Search for the cell housing the specified text and yield its (x, y) center coordinate. 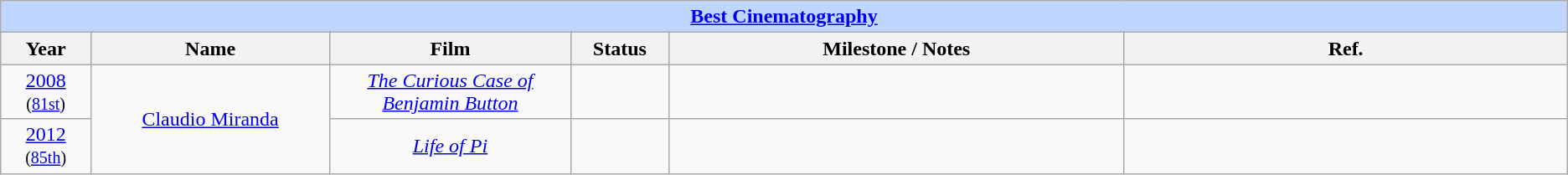
Life of Pi (451, 146)
Best Cinematography (784, 17)
Claudio Miranda (211, 119)
Ref. (1345, 49)
The Curious Case of Benjamin Button (451, 92)
2012(85th) (46, 146)
Name (211, 49)
Status (620, 49)
Milestone / Notes (896, 49)
Year (46, 49)
2008(81st) (46, 92)
Film (451, 49)
